Output the [X, Y] coordinate of the center of the cell containing the given text.  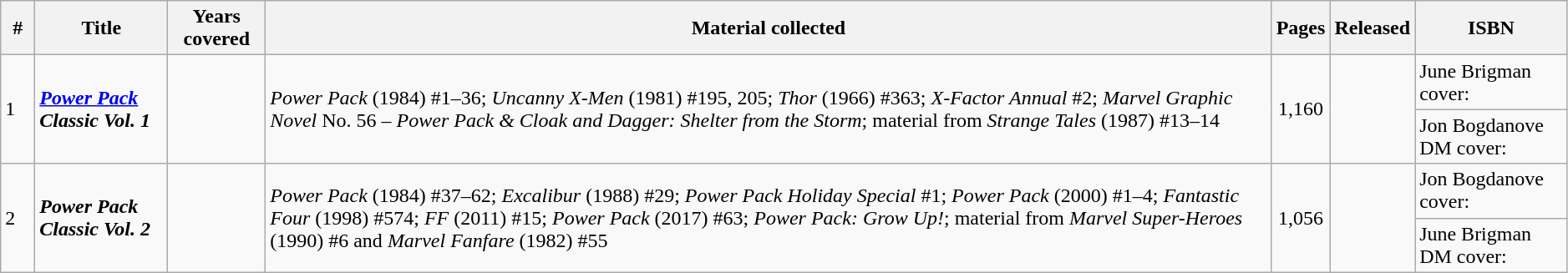
Jon Bogdanove cover: [1492, 190]
# [18, 28]
June Brigman DM cover: [1492, 245]
Jon Bogdanove DM cover: [1492, 137]
ISBN [1492, 28]
Released [1373, 28]
June Brigman cover: [1492, 82]
Power Pack Classic Vol. 2 [102, 218]
Material collected [769, 28]
Title [102, 28]
Power Pack Classic Vol. 1 [102, 109]
1,160 [1301, 109]
1,056 [1301, 218]
2 [18, 218]
1 [18, 109]
Years covered [217, 28]
Pages [1301, 28]
